Find where the given text appears and provide that cell's center as (X, Y) coordinate. 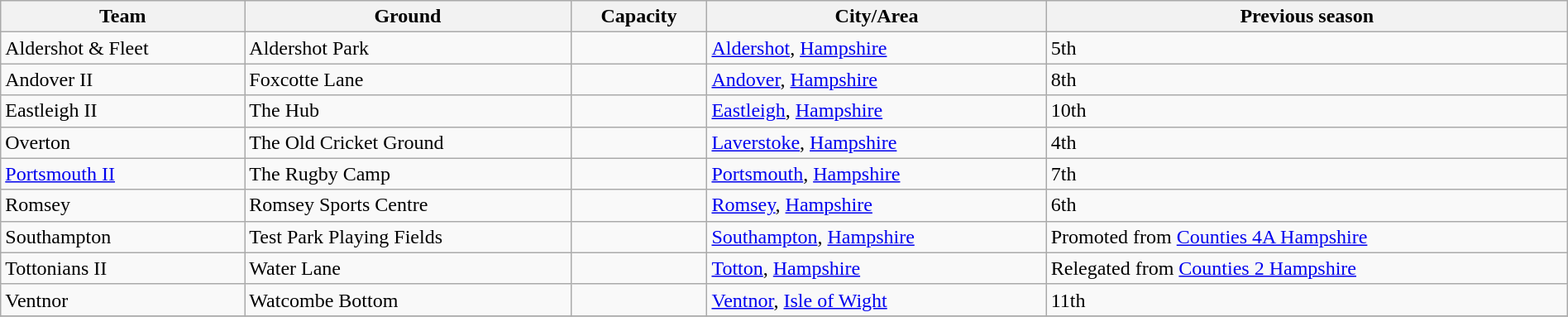
Andover II (122, 79)
Romsey, Hampshire (877, 205)
10th (1307, 111)
Tottonians II (122, 268)
Eastleigh, Hampshire (877, 111)
Water Lane (408, 268)
The Rugby Camp (408, 174)
11th (1307, 300)
Test Park Playing Fields (408, 237)
Southampton (122, 237)
Totton, Hampshire (877, 268)
Relegated from Counties 2 Hampshire (1307, 268)
5th (1307, 48)
City/Area (877, 17)
Portsmouth II (122, 174)
Aldershot Park (408, 48)
Southampton, Hampshire (877, 237)
Watcombe Bottom (408, 300)
Overton (122, 142)
6th (1307, 205)
8th (1307, 79)
Portsmouth, Hampshire (877, 174)
4th (1307, 142)
Ventnor (122, 300)
Eastleigh II (122, 111)
Aldershot, Hampshire (877, 48)
Previous season (1307, 17)
Andover, Hampshire (877, 79)
The Hub (408, 111)
Team (122, 17)
The Old Cricket Ground (408, 142)
Foxcotte Lane (408, 79)
Ventnor, Isle of Wight (877, 300)
Laverstoke, Hampshire (877, 142)
Romsey Sports Centre (408, 205)
Aldershot & Fleet (122, 48)
Capacity (638, 17)
7th (1307, 174)
Promoted from Counties 4A Hampshire (1307, 237)
Romsey (122, 205)
Ground (408, 17)
